Search for the cell housing the specified text and yield its (x, y) center coordinate. 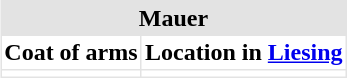
Location in Liesing (244, 52)
Coat of arms (70, 52)
Mauer (173, 18)
